Search for the cell housing the specified text and yield its [X, Y] center coordinate. 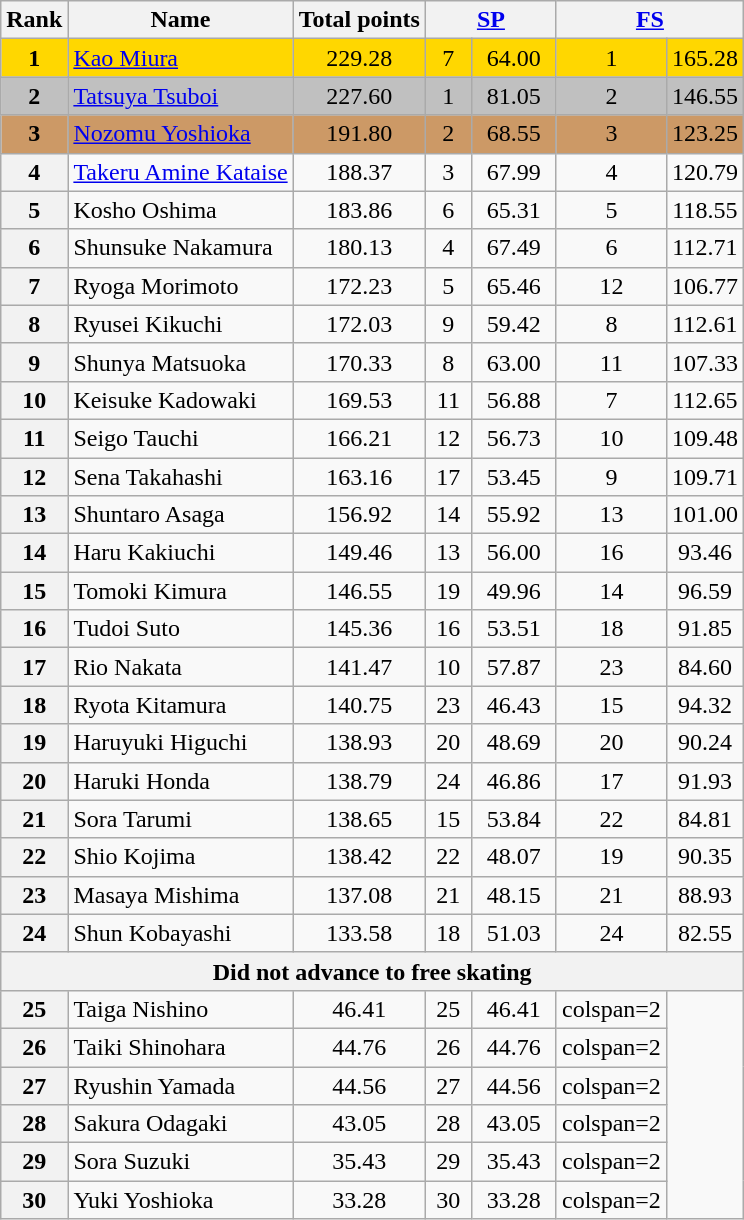
67.49 [514, 248]
112.61 [704, 324]
49.96 [514, 591]
Sora Suzuki [180, 1162]
56.73 [514, 438]
Shun Kobayashi [180, 933]
112.71 [704, 248]
Seigo Tauchi [180, 438]
Did not advance to free skating [372, 971]
172.03 [359, 324]
63.00 [514, 362]
138.42 [359, 857]
68.55 [514, 134]
Ryota Kitamura [180, 705]
183.86 [359, 210]
SP [490, 20]
191.80 [359, 134]
96.59 [704, 591]
133.58 [359, 933]
67.99 [514, 172]
Rank [34, 20]
48.07 [514, 857]
Name [180, 20]
170.33 [359, 362]
94.32 [704, 705]
109.48 [704, 438]
Sena Takahashi [180, 477]
91.93 [704, 781]
51.03 [514, 933]
120.79 [704, 172]
137.08 [359, 895]
48.69 [514, 743]
Taiga Nishino [180, 1009]
57.87 [514, 667]
64.00 [514, 58]
138.65 [359, 819]
163.16 [359, 477]
145.36 [359, 629]
Kosho Oshima [180, 210]
112.65 [704, 400]
Ryoga Morimoto [180, 286]
59.42 [514, 324]
81.05 [514, 96]
84.81 [704, 819]
169.53 [359, 400]
Haruyuki Higuchi [180, 743]
Shunya Matsuoka [180, 362]
46.86 [514, 781]
Nozomu Yoshioka [180, 134]
109.71 [704, 477]
88.93 [704, 895]
53.45 [514, 477]
Shunsuke Nakamura [180, 248]
53.51 [514, 629]
Masaya Mishima [180, 895]
Rio Nakata [180, 667]
149.46 [359, 553]
118.55 [704, 210]
55.92 [514, 515]
107.33 [704, 362]
93.46 [704, 553]
65.46 [514, 286]
53.84 [514, 819]
Ryusei Kikuchi [180, 324]
Ryushin Yamada [180, 1085]
Yuki Yoshioka [180, 1200]
56.88 [514, 400]
101.00 [704, 515]
Shio Kojima [180, 857]
106.77 [704, 286]
90.24 [704, 743]
84.60 [704, 667]
65.31 [514, 210]
165.28 [704, 58]
227.60 [359, 96]
Takeru Amine Kataise [180, 172]
91.85 [704, 629]
138.93 [359, 743]
180.13 [359, 248]
138.79 [359, 781]
Total points [359, 20]
Taiki Shinohara [180, 1047]
82.55 [704, 933]
90.35 [704, 857]
Shuntaro Asaga [180, 515]
229.28 [359, 58]
141.47 [359, 667]
FS [650, 20]
172.23 [359, 286]
166.21 [359, 438]
46.43 [514, 705]
188.37 [359, 172]
Haruki Honda [180, 781]
123.25 [704, 134]
Tomoki Kimura [180, 591]
140.75 [359, 705]
Kao Miura [180, 58]
Haru Kakiuchi [180, 553]
Tatsuya Tsuboi [180, 96]
Keisuke Kadowaki [180, 400]
Tudoi Suto [180, 629]
Sakura Odagaki [180, 1124]
Sora Tarumi [180, 819]
156.92 [359, 515]
56.00 [514, 553]
48.15 [514, 895]
